Return (x, y) of the center of cell containing provided text 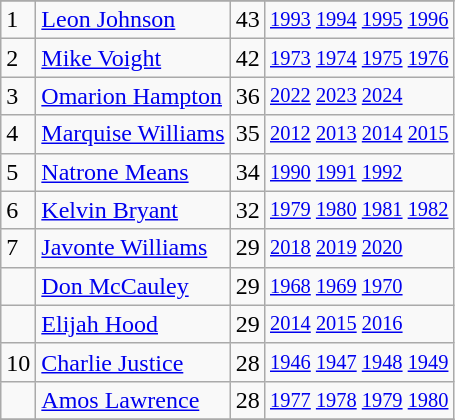
2014 2015 2016 (359, 324)
Don McCauley (133, 286)
Omarion Hampton (133, 96)
Leon Johnson (133, 20)
Amos Lawrence (133, 400)
36 (248, 96)
Mike Voight (133, 58)
35 (248, 134)
42 (248, 58)
1993 1994 1995 1996 (359, 20)
1977 1978 1979 1980 (359, 400)
3 (18, 96)
6 (18, 210)
Kelvin Bryant (133, 210)
5 (18, 172)
1979 1980 1981 1982 (359, 210)
1990 1991 1992 (359, 172)
43 (248, 20)
10 (18, 362)
Charlie Justice (133, 362)
1946 1947 1948 1949 (359, 362)
Marquise Williams (133, 134)
2018 2019 2020 (359, 248)
34 (248, 172)
4 (18, 134)
2022 2023 2024 (359, 96)
2012 2013 2014 2015 (359, 134)
1 (18, 20)
7 (18, 248)
Natrone Means (133, 172)
32 (248, 210)
1973 1974 1975 1976 (359, 58)
2 (18, 58)
Elijah Hood (133, 324)
1968 1969 1970 (359, 286)
Javonte Williams (133, 248)
